Scan for the cell matching the given text and deliver its (X, Y) coordinate at center. 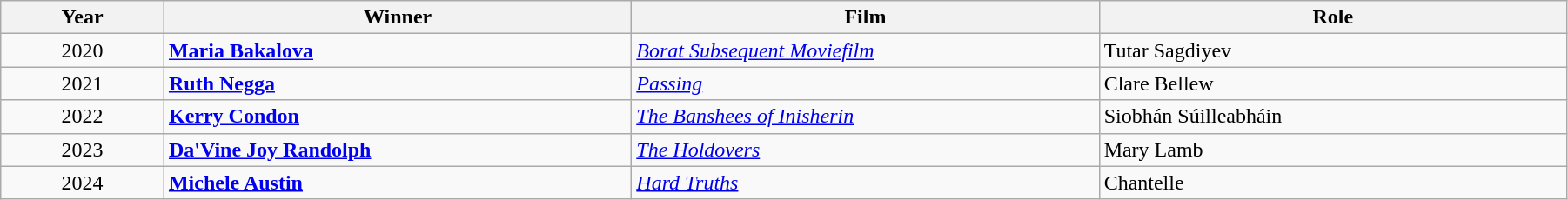
2024 (83, 183)
Kerry Condon (397, 117)
2020 (83, 50)
Film (865, 17)
Siobhán Súilleabháin (1333, 117)
Year (83, 17)
Ruth Negga (397, 83)
2022 (83, 117)
Hard Truths (865, 183)
Chantelle (1333, 183)
Clare Bellew (1333, 83)
Maria Bakalova (397, 50)
The Banshees of Inisherin (865, 117)
Michele Austin (397, 183)
2021 (83, 83)
Role (1333, 17)
Borat Subsequent Moviefilm (865, 50)
2023 (83, 150)
Passing (865, 83)
Da'Vine Joy Randolph (397, 150)
Winner (397, 17)
Tutar Sagdiyev (1333, 50)
Mary Lamb (1333, 150)
The Holdovers (865, 150)
